Provide the (X, Y) coordinate of the cell's center where the given text is located.  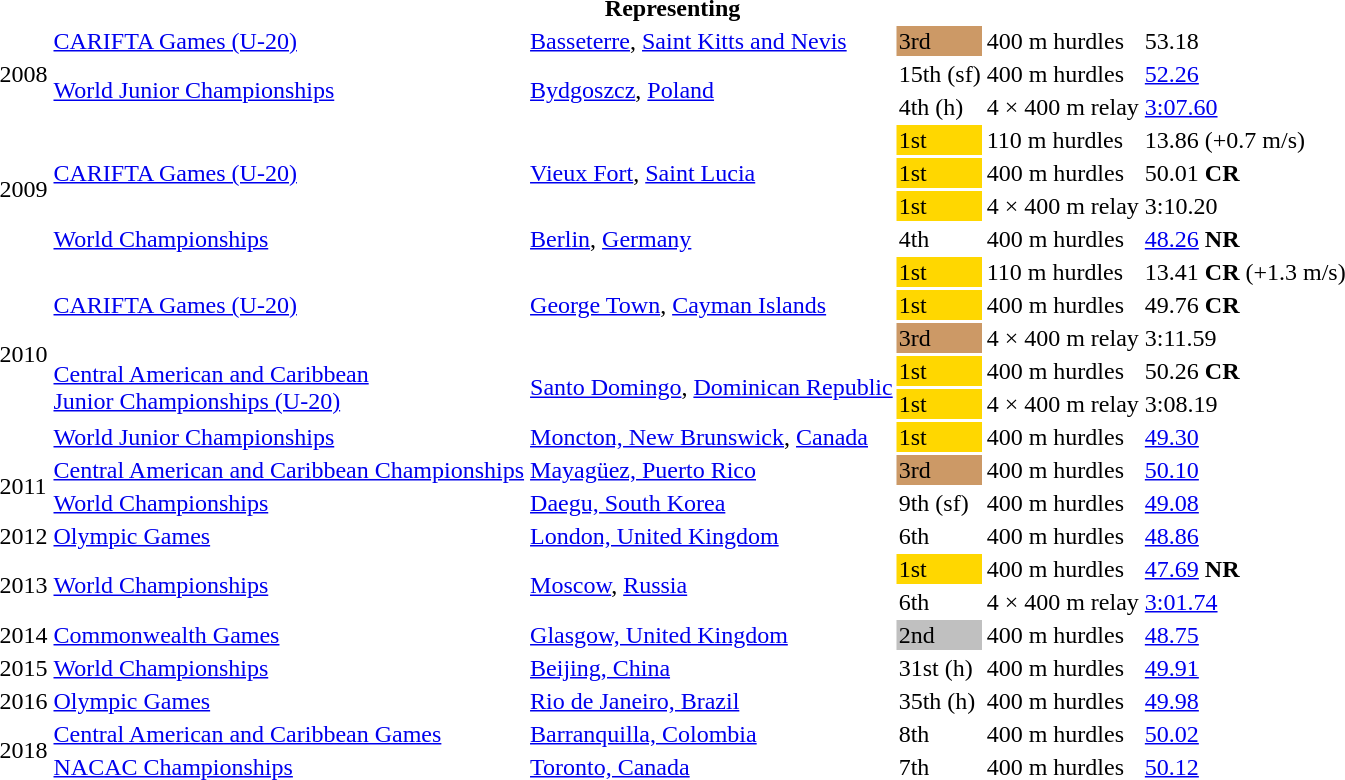
2nd (940, 635)
4th (h) (940, 107)
Bydgoszcz, Poland (712, 90)
London, United Kingdom (712, 536)
Santo Domingo, Dominican Republic (712, 388)
31st (h) (940, 668)
Central American and Caribbean Games (289, 734)
Commonwealth Games (289, 635)
4th (940, 239)
Rio de Janeiro, Brazil (712, 701)
Berlin, Germany (712, 239)
Basseterre, Saint Kitts and Nevis (712, 41)
Daegu, South Korea (712, 503)
Moscow, Russia (712, 586)
Vieux Fort, Saint Lucia (712, 173)
9th (sf) (940, 503)
Central American and CaribbeanJunior Championships (U-20) (289, 388)
8th (940, 734)
Beijing, China (712, 668)
Glasgow, United Kingdom (712, 635)
15th (sf) (940, 74)
Mayagüez, Puerto Rico (712, 470)
Central American and Caribbean Championships (289, 470)
35th (h) (940, 701)
Barranquilla, Colombia (712, 734)
Moncton, New Brunswick, Canada (712, 437)
George Town, Cayman Islands (712, 305)
